Find where the given text appears and provide that cell's center as (X, Y) coordinate. 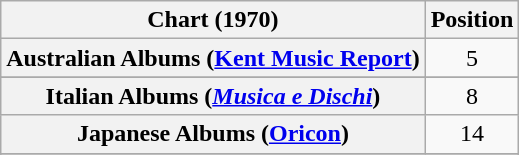
14 (472, 134)
Australian Albums (Kent Music Report) (213, 58)
Position (472, 20)
5 (472, 58)
Chart (1970) (213, 20)
8 (472, 96)
Italian Albums (Musica e Dischi) (213, 96)
Japanese Albums (Oricon) (213, 134)
